Determine the [x, y] coordinate at the center of the cell enclosing the given text.  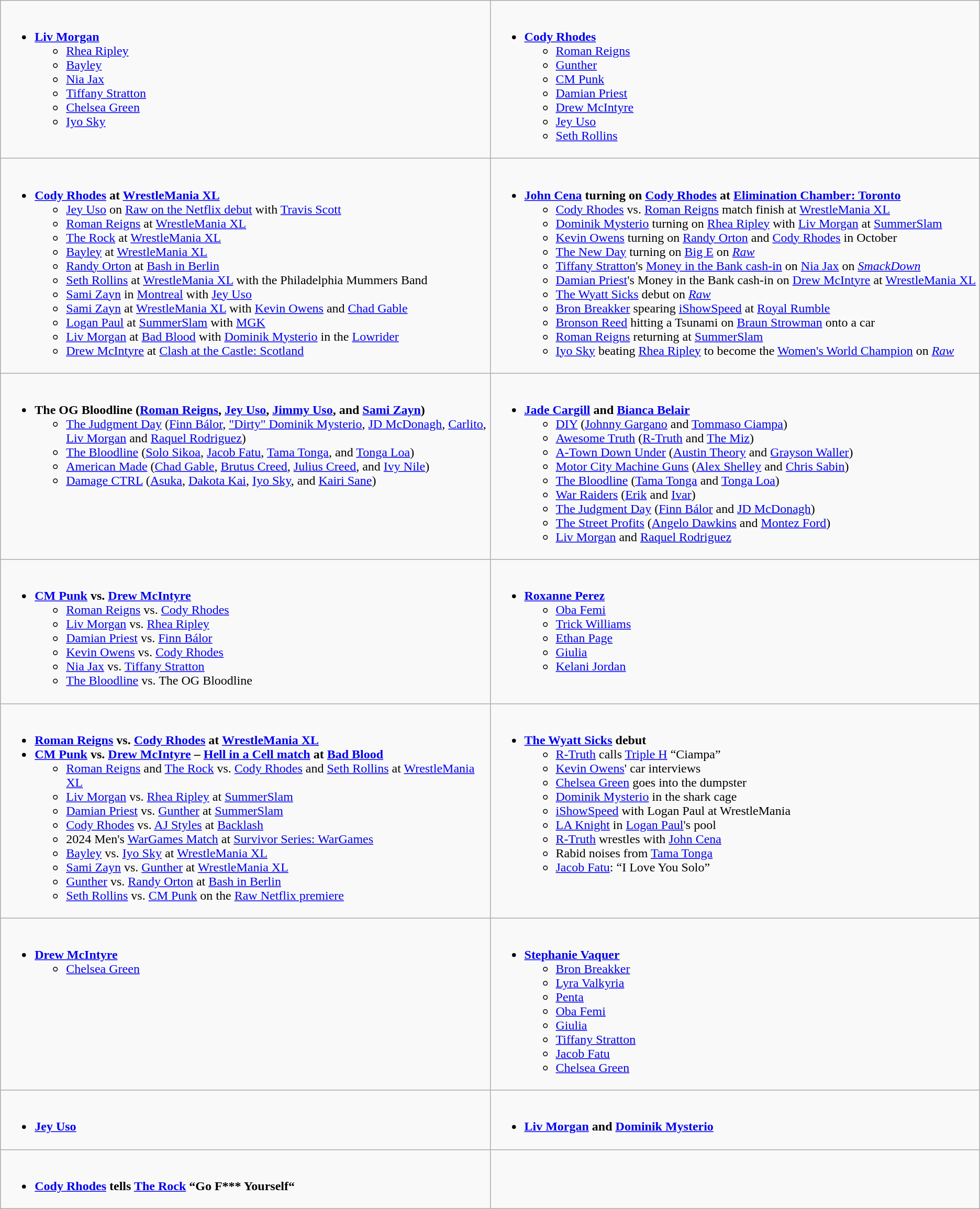
Jey Uso [245, 1120]
Liv Morgan and Dominik Mysterio [735, 1120]
Cody RhodesRoman ReignsGuntherCM PunkDamian PriestDrew McIntyreJey UsoSeth Rollins [735, 80]
Stephanie VaquerBron BreakkerLyra ValkyriaPentaOba FemiGiuliaTiffany StrattonJacob FatuChelsea Green [735, 1004]
Liv MorganRhea RipleyBayleyNia JaxTiffany StrattonChelsea GreenIyo Sky [245, 80]
Drew McIntyreChelsea Green [245, 1004]
Cody Rhodes tells The Rock “Go F*** Yourself“ [245, 1179]
Roxanne PerezOba FemiTrick WilliamsEthan PageGiuliaKelani Jordan [735, 631]
